From the cell containing the given text, extract its center point as [x, y] coordinate. 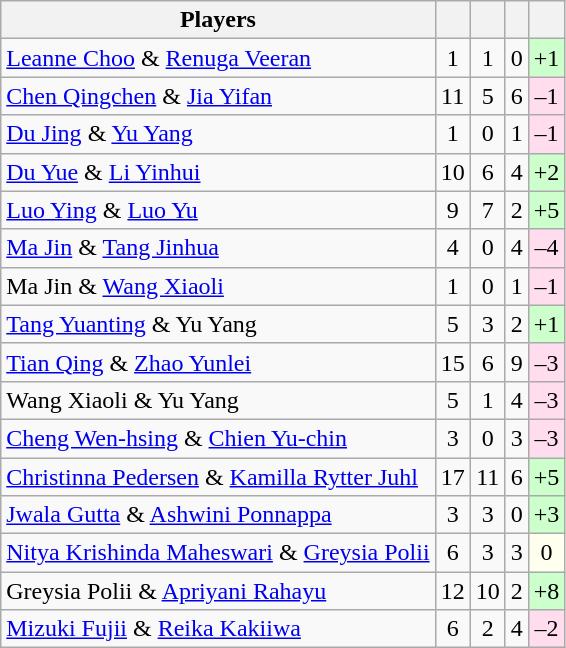
Du Yue & Li Yinhui [218, 172]
Cheng Wen-hsing & Chien Yu-chin [218, 438]
Leanne Choo & Renuga Veeran [218, 58]
Ma Jin & Tang Jinhua [218, 248]
15 [452, 362]
Du Jing & Yu Yang [218, 134]
Nitya Krishinda Maheswari & Greysia Polii [218, 553]
–4 [546, 248]
Tang Yuanting & Yu Yang [218, 324]
+8 [546, 591]
Christinna Pedersen & Kamilla Rytter Juhl [218, 477]
+2 [546, 172]
Players [218, 20]
7 [488, 210]
+3 [546, 515]
Tian Qing & Zhao Yunlei [218, 362]
12 [452, 591]
Mizuki Fujii & Reika Kakiiwa [218, 629]
Wang Xiaoli & Yu Yang [218, 400]
Jwala Gutta & Ashwini Ponnappa [218, 515]
Greysia Polii & Apriyani Rahayu [218, 591]
Ma Jin & Wang Xiaoli [218, 286]
17 [452, 477]
Luo Ying & Luo Yu [218, 210]
–2 [546, 629]
Chen Qingchen & Jia Yifan [218, 96]
